Identify which cell holds the provided text, then report its (X, Y) central coordinate. 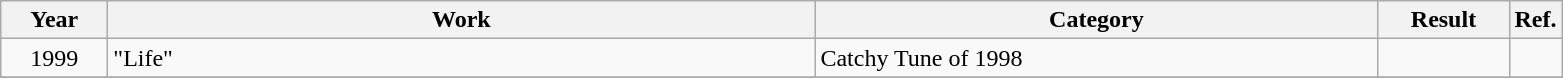
1999 (54, 58)
Category (1096, 20)
Catchy Tune of 1998 (1096, 58)
Year (54, 20)
Result (1444, 20)
"Life" (462, 58)
Ref. (1536, 20)
Work (462, 20)
